Output the [X, Y] coordinate of the center of the cell containing the given text.  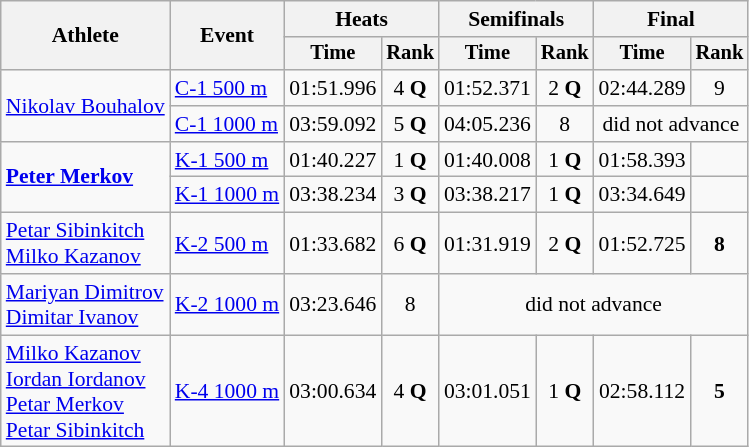
01:33.682 [332, 244]
01:58.393 [642, 160]
K-2 1000 m [227, 304]
6 Q [410, 244]
Semifinals [516, 19]
Peter Merkov [86, 178]
K-1 1000 m [227, 195]
Event [227, 36]
K-4 1000 m [227, 391]
Athlete [86, 36]
3 Q [410, 195]
Heats [362, 19]
03:00.634 [332, 391]
9 [720, 88]
03:38.234 [332, 195]
01:40.008 [488, 160]
01:31.919 [488, 244]
K-1 500 m [227, 160]
5 Q [410, 124]
04:05.236 [488, 124]
Petar Sibinkitch Milko Kazanov [86, 244]
03:34.649 [642, 195]
01:52.371 [488, 88]
02:58.112 [642, 391]
C-1 1000 m [227, 124]
01:52.725 [642, 244]
Milko Kazanov Iordan IordanovPetar Merkov Petar Sibinkitch [86, 391]
03:38.217 [488, 195]
C-1 500 m [227, 88]
Nikolav Bouhalov [86, 106]
Final [672, 19]
03:23.646 [332, 304]
K-2 500 m [227, 244]
01:40.227 [332, 160]
5 [720, 391]
Mariyan Dimitrov Dimitar Ivanov [86, 304]
01:51.996 [332, 88]
03:59.092 [332, 124]
02:44.289 [642, 88]
03:01.051 [488, 391]
